Find where the given text appears and provide that cell's center as [X, Y] coordinate. 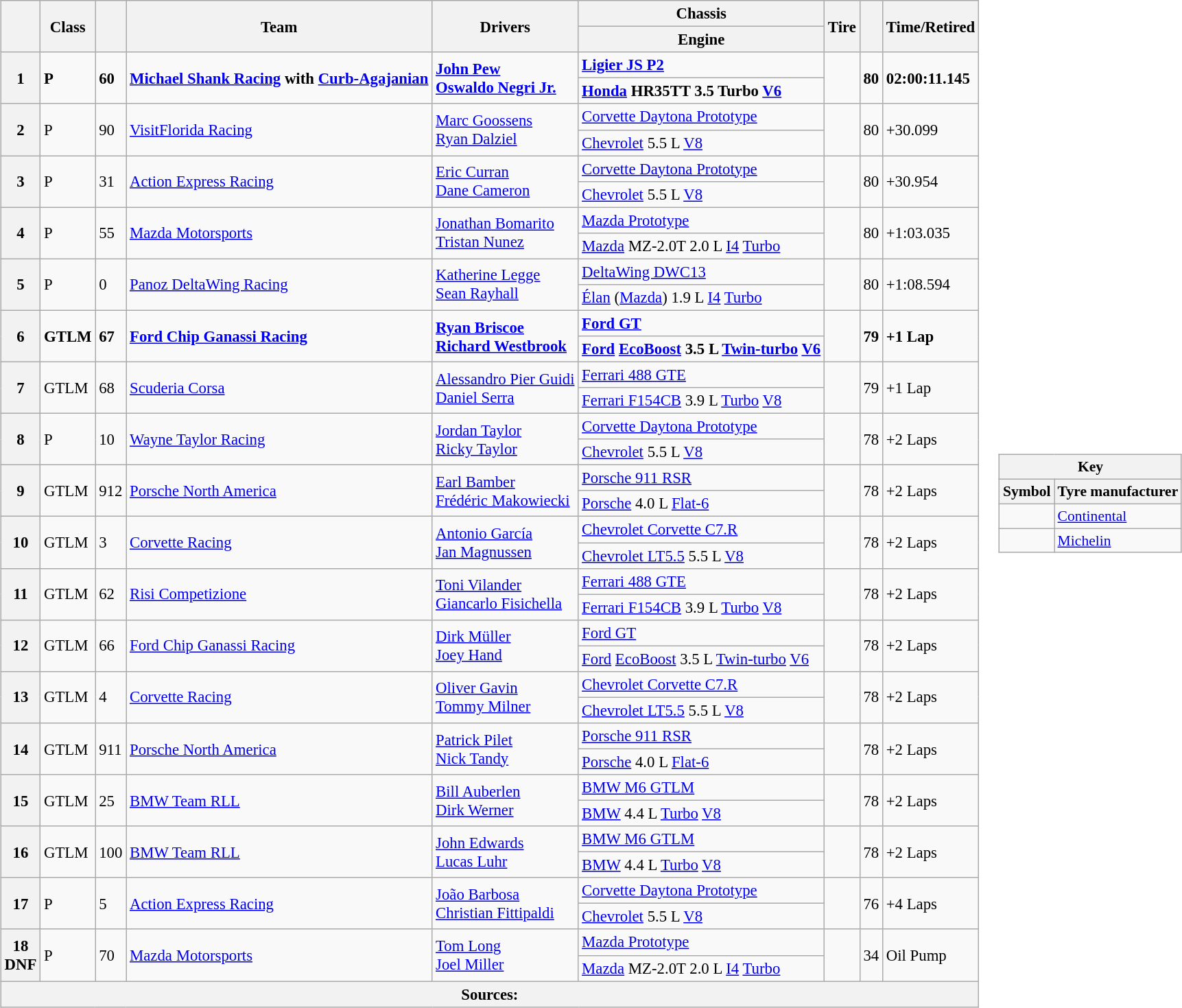
DeltaWing DWC13 [701, 272]
60 [111, 78]
911 [111, 749]
76 [871, 903]
Jonathan Bomarito Tristan Nunez [505, 233]
Oil Pump [930, 955]
Tyre manufacturer [1118, 491]
Oliver Gavin Tommy Milner [505, 697]
Drivers [505, 26]
+1:03.035 [930, 233]
67 [111, 336]
31 [111, 181]
+1:08.594 [930, 284]
66 [111, 645]
9 [21, 491]
Earl Bamber Frédéric Makowiecki [505, 491]
34 [871, 955]
912 [111, 491]
Time/Retired [930, 26]
Panoz DeltaWing Racing [279, 284]
70 [111, 955]
Michelin [1118, 541]
55 [111, 233]
John Pew Oswaldo Negri Jr. [505, 78]
João Barbosa Christian Fittipaldi [505, 903]
Wayne Taylor Racing [279, 439]
Toni Vilander Giancarlo Fisichella [505, 594]
13 [21, 697]
Scuderia Corsa [279, 387]
Honda HR35TT 3.5 Turbo V6 [701, 91]
Sources: [490, 994]
68 [111, 387]
14 [21, 749]
Risi Competizione [279, 594]
Engine [701, 40]
Katherine Legge Sean Rayhall [505, 284]
+30.954 [930, 181]
Michael Shank Racing with Curb-Agajanian [279, 78]
62 [111, 594]
Antonio García Jan Magnussen [505, 542]
Continental [1118, 516]
Ligier JS P2 [701, 65]
7 [21, 387]
+30.099 [930, 129]
Tom Long Joel Miller [505, 955]
Bill Auberlen Dirk Werner [505, 800]
8 [21, 439]
02:00:11.145 [930, 78]
Ryan Briscoe Richard Westbrook [505, 336]
John Edwards Lucas Luhr [505, 852]
Class [68, 26]
0 [111, 284]
Jordan Taylor Ricky Taylor [505, 439]
1 [21, 78]
Tire [842, 26]
VisitFlorida Racing [279, 129]
Team [279, 26]
Eric Curran Dane Cameron [505, 181]
12 [21, 645]
2 [21, 129]
17 [21, 903]
15 [21, 800]
11 [21, 594]
Alessandro Pier Guidi Daniel Serra [505, 387]
100 [111, 852]
Symbol [1027, 491]
+4 Laps [930, 903]
18DNF [21, 955]
6 [21, 336]
16 [21, 852]
Chassis [701, 14]
25 [111, 800]
Patrick Pilet Nick Tandy [505, 749]
Dirk Müller Joey Hand [505, 645]
Marc Goossens Ryan Dalziel [505, 129]
Key [1091, 467]
Élan (Mazda) 1.9 L I4 Turbo [701, 298]
90 [111, 129]
